Return (x, y) of the center of cell containing provided text 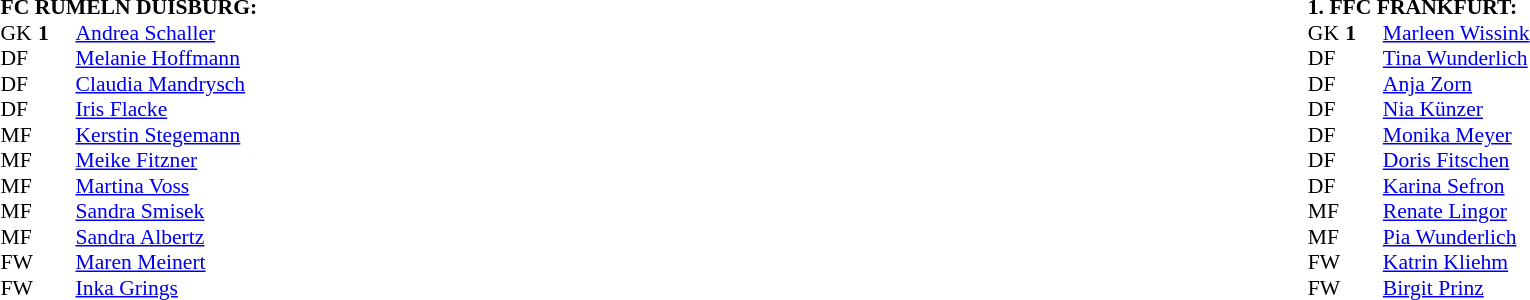
Doris Fitschen (1456, 161)
Melanie Hoffmann (167, 59)
Nia Künzer (1456, 109)
Monika Meyer (1456, 135)
Sandra Smisek (167, 211)
Karina Sefron (1456, 186)
Katrin Kliehm (1456, 263)
Maren Meinert (167, 263)
Pia Wunderlich (1456, 237)
Tina Wunderlich (1456, 59)
Anja Zorn (1456, 84)
Claudia Mandrysch (167, 84)
Renate Lingor (1456, 211)
Marleen Wissink (1456, 33)
Sandra Albertz (167, 237)
Andrea Schaller (167, 33)
Iris Flacke (167, 109)
Kerstin Stegemann (167, 135)
Martina Voss (167, 186)
Meike Fitzner (167, 161)
